Locate the cell with the specified text and output its [x, y] center coordinate. 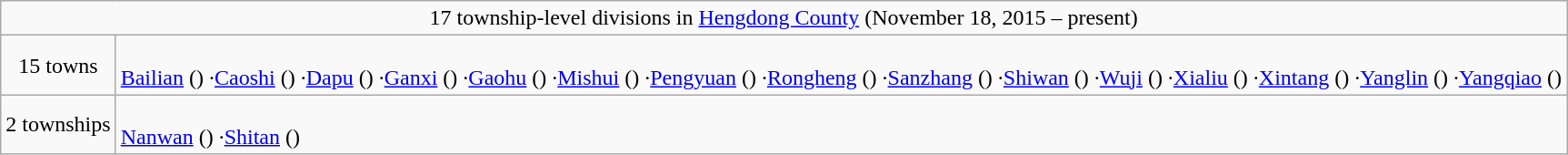
2 townships [58, 124]
15 towns [58, 66]
17 township-level divisions in Hengdong County (November 18, 2015 – present) [784, 18]
Nanwan () ·Shitan () [841, 124]
